Provide the (X, Y) coordinate of the cell's center where the given text is located.  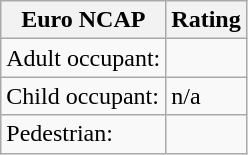
Pedestrian: (84, 134)
Euro NCAP (84, 20)
Adult occupant: (84, 58)
Rating (206, 20)
Child occupant: (84, 96)
n/a (206, 96)
